Capture the cell that displays the provided text and extract its [x, y] central coordinate. 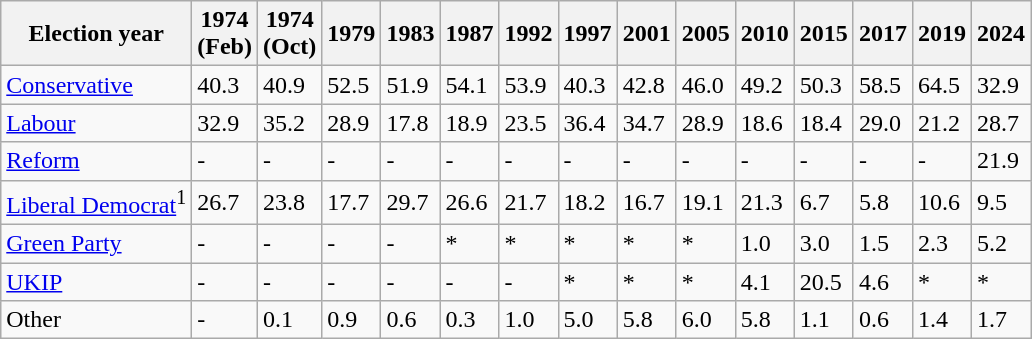
1974(Feb) [225, 34]
UKIP [96, 282]
49.2 [764, 85]
23.8 [289, 202]
10.6 [942, 202]
1.1 [824, 320]
53.9 [528, 85]
40.9 [289, 85]
36.4 [588, 123]
28.7 [1002, 123]
18.9 [470, 123]
4.6 [882, 282]
42.8 [646, 85]
Election year [96, 34]
50.3 [824, 85]
3.0 [824, 244]
2010 [764, 34]
16.7 [646, 202]
29.0 [882, 123]
1997 [588, 34]
18.2 [588, 202]
26.7 [225, 202]
0.9 [352, 320]
19.1 [706, 202]
2.3 [942, 244]
1.5 [882, 244]
2019 [942, 34]
Other [96, 320]
Reform [96, 161]
34.7 [646, 123]
17.8 [410, 123]
46.0 [706, 85]
Labour [96, 123]
2015 [824, 34]
1.4 [942, 320]
5.0 [588, 320]
52.5 [352, 85]
0.3 [470, 320]
Liberal Democrat1 [96, 202]
Green Party [96, 244]
21.9 [1002, 161]
2005 [706, 34]
0.1 [289, 320]
2024 [1002, 34]
1992 [528, 34]
64.5 [942, 85]
1.7 [1002, 320]
1979 [352, 34]
2017 [882, 34]
9.5 [1002, 202]
21.7 [528, 202]
35.2 [289, 123]
6.7 [824, 202]
18.6 [764, 123]
18.4 [824, 123]
54.1 [470, 85]
1974(Oct) [289, 34]
23.5 [528, 123]
5.2 [1002, 244]
21.2 [942, 123]
2001 [646, 34]
17.7 [352, 202]
51.9 [410, 85]
6.0 [706, 320]
58.5 [882, 85]
21.3 [764, 202]
20.5 [824, 282]
29.7 [410, 202]
1983 [410, 34]
26.6 [470, 202]
1987 [470, 34]
Conservative [96, 85]
4.1 [764, 282]
